From the cell containing the given text, extract its center point as [X, Y] coordinate. 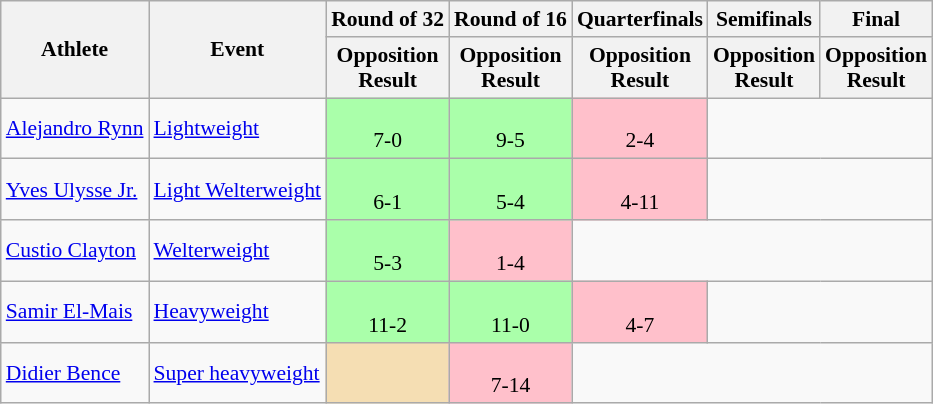
11-0 [510, 312]
Light Welterweight [237, 190]
Welterweight [237, 250]
Athlete [75, 50]
Round of 32 [388, 19]
Final [876, 19]
Lightweight [237, 128]
11-2 [388, 312]
Custio Clayton [75, 250]
1-4 [510, 250]
Semifinals [764, 19]
5-4 [510, 190]
9-5 [510, 128]
Alejandro Rynn [75, 128]
Quarterfinals [640, 19]
Round of 16 [510, 19]
Super heavyweight [237, 372]
6-1 [388, 190]
Event [237, 50]
7-14 [510, 372]
Yves Ulysse Jr. [75, 190]
Didier Bence [75, 372]
5-3 [388, 250]
4-11 [640, 190]
7-0 [388, 128]
4-7 [640, 312]
2-4 [640, 128]
Samir El-Mais [75, 312]
Heavyweight [237, 312]
